Locate the cell with the specified text and output its [x, y] center coordinate. 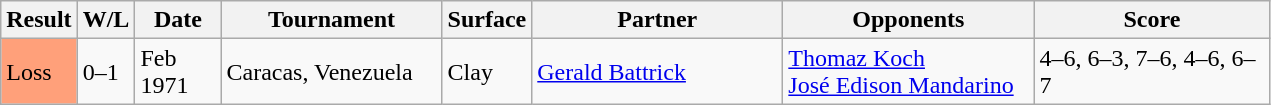
Clay [487, 72]
0–1 [106, 72]
Score [1152, 20]
4–6, 6–3, 7–6, 4–6, 6–7 [1152, 72]
Feb 1971 [178, 72]
Gerald Battrick [658, 72]
W/L [106, 20]
Tournament [332, 20]
Caracas, Venezuela [332, 72]
Thomaz Koch José Edison Mandarino [908, 72]
Loss [39, 72]
Result [39, 20]
Opponents [908, 20]
Date [178, 20]
Surface [487, 20]
Partner [658, 20]
